Find where the given text appears and provide that cell's center as (x, y) coordinate. 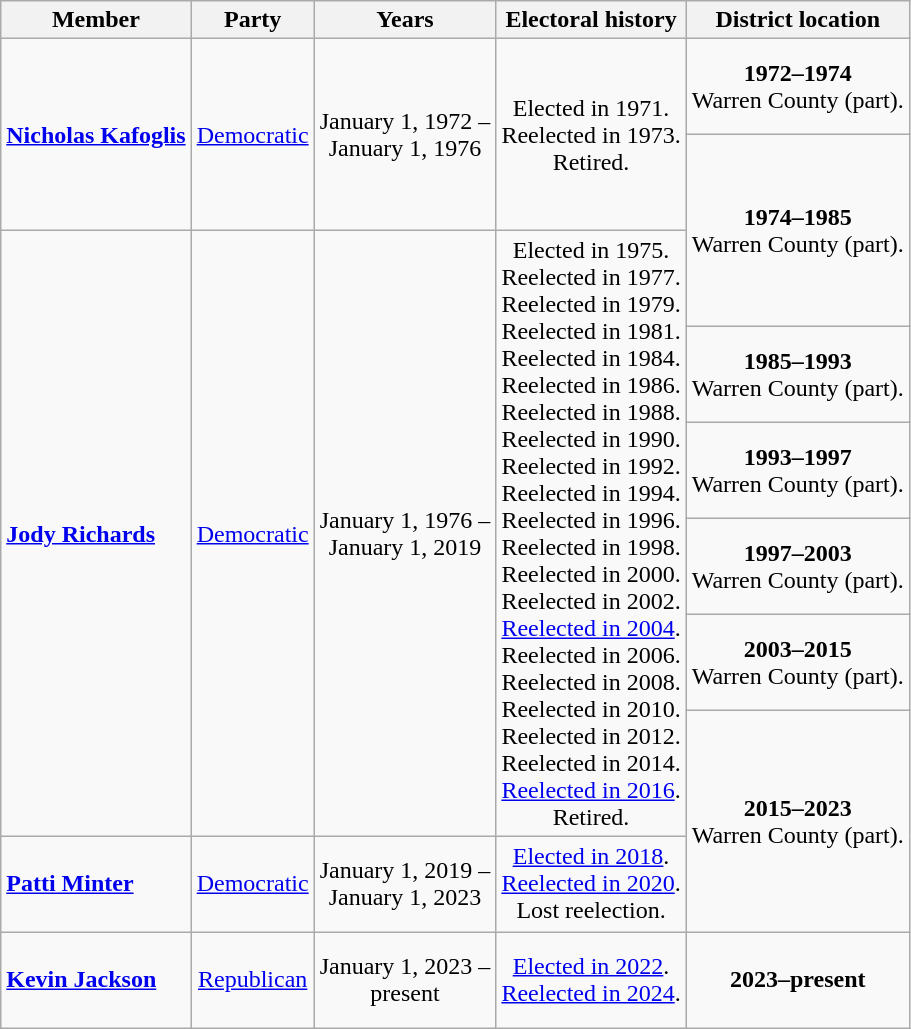
January 1, 2019 –January 1, 2023 (405, 884)
Nicholas Kafoglis (96, 135)
1993–1997Warren County (part). (798, 471)
Electoral history (591, 20)
1997–2003Warren County (part). (798, 567)
2023–present (798, 980)
Patti Minter (96, 884)
1985–1993Warren County (part). (798, 375)
2015–2023Warren County (part). (798, 822)
Member (96, 20)
January 1, 1976 –January 1, 2019 (405, 534)
Kevin Jackson (96, 980)
Party (252, 20)
Elected in 2022.Reelected in 2024. (591, 980)
1974–1985Warren County (part). (798, 231)
Jody Richards (96, 534)
2003–2015Warren County (part). (798, 663)
Republican (252, 980)
Elected in 2018.Reelected in 2020.Lost reelection. (591, 884)
District location (798, 20)
Elected in 1971.Reelected in 1973.Retired. (591, 135)
Years (405, 20)
January 1, 2023 –present (405, 980)
1972–1974Warren County (part). (798, 87)
January 1, 1972 –January 1, 1976 (405, 135)
